Determine the (x, y) coordinate at the center of the cell enclosing the given text.  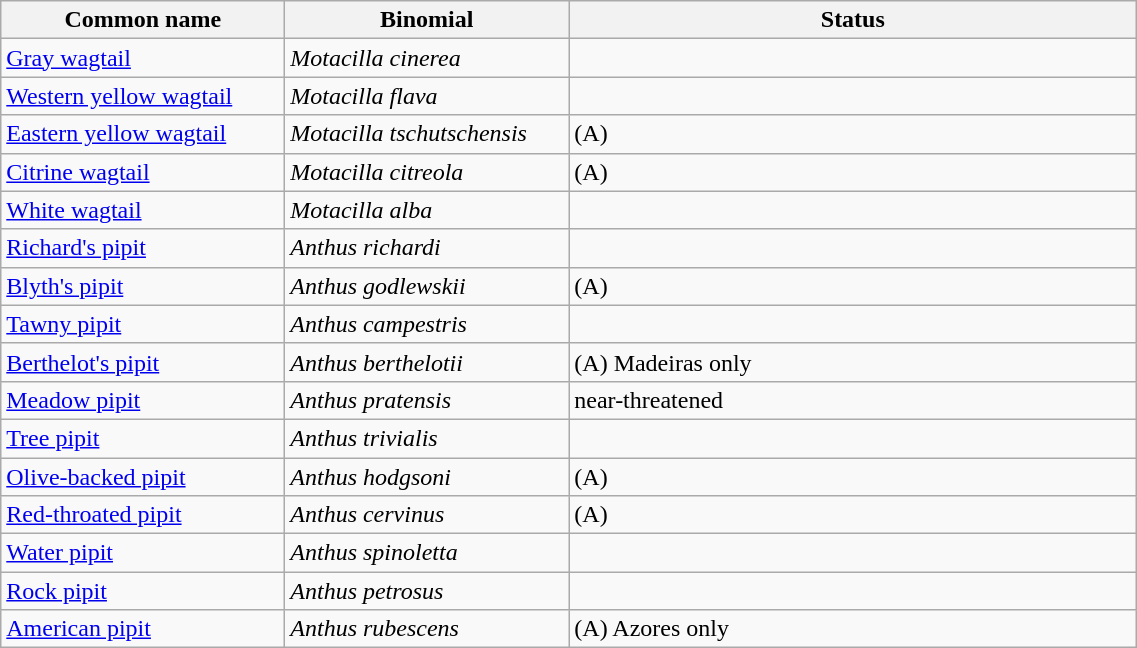
Motacilla alba (427, 210)
Anthus rubescens (427, 629)
Motacilla flava (427, 96)
Anthus spinoletta (427, 553)
Blyth's pipit (143, 286)
Olive-backed pipit (143, 477)
Anthus petrosus (427, 591)
American pipit (143, 629)
near-threatened (853, 400)
Anthus berthelotii (427, 362)
Tawny pipit (143, 324)
Rock pipit (143, 591)
Common name (143, 20)
Red-throated pipit (143, 515)
Meadow pipit (143, 400)
Water pipit (143, 553)
Anthus campestris (427, 324)
Citrine wagtail (143, 172)
Anthus hodgsoni (427, 477)
Western yellow wagtail (143, 96)
Gray wagtail (143, 58)
Status (853, 20)
Anthus richardi (427, 248)
Binomial (427, 20)
Motacilla citreola (427, 172)
(A) Azores only (853, 629)
Motacilla tschutschensis (427, 134)
Anthus trivialis (427, 438)
Motacilla cinerea (427, 58)
Richard's pipit (143, 248)
Anthus cervinus (427, 515)
Berthelot's pipit (143, 362)
Anthus godlewskii (427, 286)
Tree pipit (143, 438)
(A) Madeiras only (853, 362)
Anthus pratensis (427, 400)
White wagtail (143, 210)
Eastern yellow wagtail (143, 134)
